Identify which cell holds the provided text, then report its (X, Y) central coordinate. 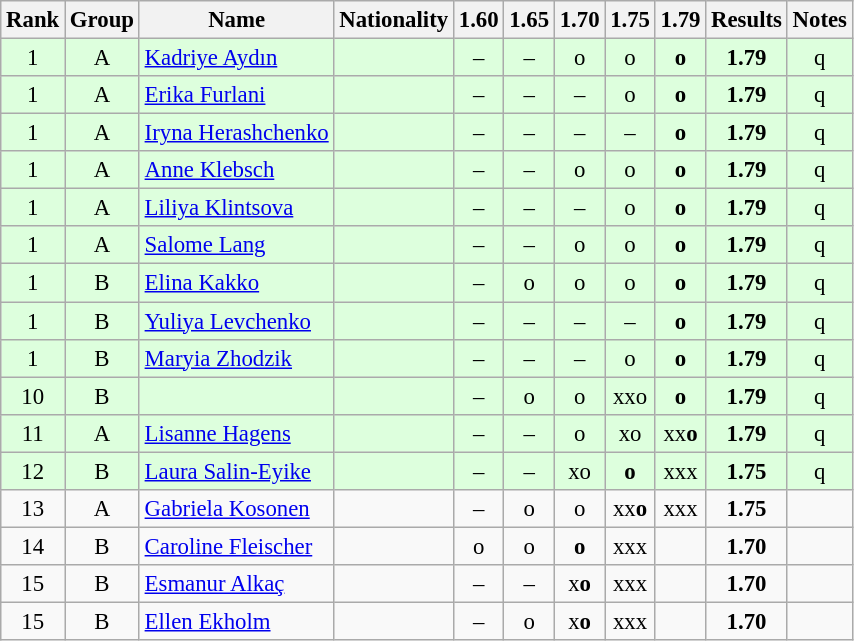
1.60 (478, 20)
Elina Kakko (236, 283)
Name (236, 20)
Maryia Zhodzik (236, 358)
Group (102, 20)
Esmanur Alkaç (236, 584)
Results (746, 20)
14 (33, 546)
Iryna Herashchenko (236, 133)
Salome Lang (236, 245)
Laura Salin-Eyike (236, 471)
13 (33, 509)
Yuliya Levchenko (236, 321)
Kadriye Aydın (236, 58)
Ellen Ekholm (236, 621)
Notes (820, 20)
Erika Furlani (236, 95)
12 (33, 471)
1.65 (529, 20)
Lisanne Hagens (236, 433)
11 (33, 433)
Anne Klebsch (236, 170)
Nationality (394, 20)
Liliya Klintsova (236, 208)
Caroline Fleischer (236, 546)
10 (33, 396)
Gabriela Kosonen (236, 509)
Rank (33, 20)
